For the text-containing cell, return its midpoint in [x, y] coordinate format. 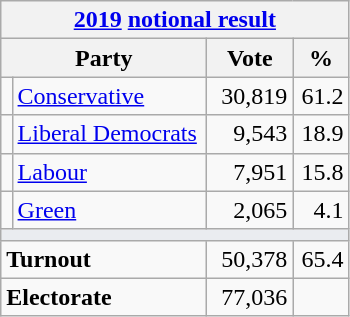
Vote [250, 58]
61.2 [321, 96]
Turnout [104, 259]
Conservative [110, 96]
Labour [110, 172]
Electorate [104, 297]
18.9 [321, 134]
Green [110, 210]
Liberal Democrats [110, 134]
50,378 [250, 259]
Party [104, 58]
9,543 [250, 134]
65.4 [321, 259]
% [321, 58]
30,819 [250, 96]
15.8 [321, 172]
7,951 [250, 172]
2019 notional result [175, 20]
2,065 [250, 210]
4.1 [321, 210]
77,036 [250, 297]
